Return (X, Y) of the center of cell containing provided text 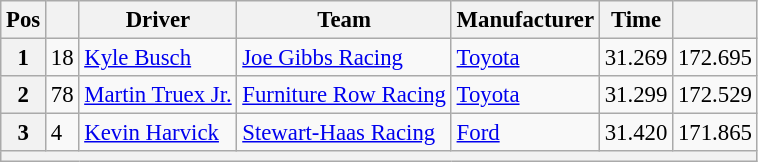
Driver (158, 20)
Kyle Busch (158, 58)
3 (24, 133)
78 (62, 95)
172.695 (716, 58)
4 (62, 133)
1 (24, 58)
18 (62, 58)
172.529 (716, 95)
Manufacturer (525, 20)
Team (344, 20)
Ford (525, 133)
Time (636, 20)
31.269 (636, 58)
171.865 (716, 133)
Pos (24, 20)
Joe Gibbs Racing (344, 58)
31.420 (636, 133)
Furniture Row Racing (344, 95)
2 (24, 95)
Kevin Harvick (158, 133)
Stewart-Haas Racing (344, 133)
31.299 (636, 95)
Martin Truex Jr. (158, 95)
